Scan for the cell matching the given text and deliver its (X, Y) coordinate at center. 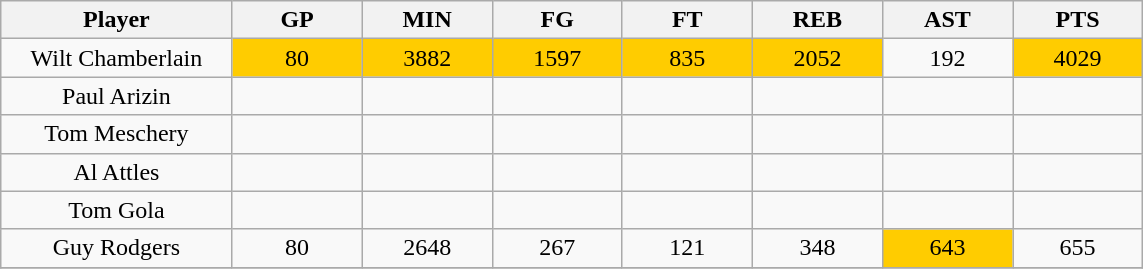
267 (557, 248)
Player (116, 20)
192 (947, 58)
1597 (557, 58)
2052 (817, 58)
PTS (1077, 20)
Paul Arizin (116, 96)
GP (297, 20)
Tom Meschery (116, 134)
835 (687, 58)
3882 (427, 58)
FT (687, 20)
121 (687, 248)
655 (1077, 248)
MIN (427, 20)
4029 (1077, 58)
FG (557, 20)
REB (817, 20)
643 (947, 248)
Guy Rodgers (116, 248)
348 (817, 248)
Al Attles (116, 172)
Tom Gola (116, 210)
2648 (427, 248)
AST (947, 20)
Wilt Chamberlain (116, 58)
